For the text-containing cell, return its midpoint in (x, y) coordinate format. 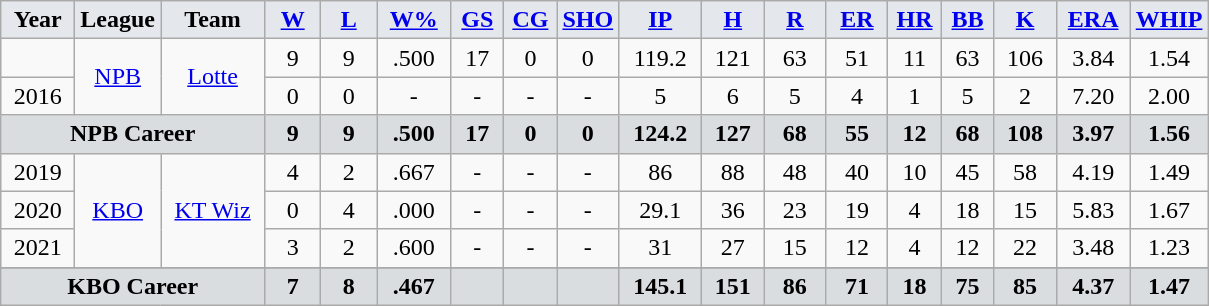
23 (795, 210)
1.47 (1169, 286)
KBO (118, 210)
127 (733, 134)
51 (857, 58)
KT Wiz (213, 210)
ERA (1093, 20)
ER (857, 20)
1 (914, 96)
3.97 (1093, 134)
31 (660, 248)
HR (914, 20)
.467 (414, 286)
R (795, 20)
119.2 (660, 58)
40 (857, 172)
121 (733, 58)
3.48 (1093, 248)
Lotte (213, 77)
2020 (38, 210)
2021 (38, 248)
124.2 (660, 134)
27 (733, 248)
.667 (414, 172)
2016 (38, 96)
IP (660, 20)
3 (293, 248)
3.84 (1093, 58)
CG (530, 20)
19 (857, 210)
8 (349, 286)
GS (478, 20)
2.00 (1169, 96)
KBO Career (133, 286)
151 (733, 286)
88 (733, 172)
W% (414, 20)
106 (1025, 58)
1.56 (1169, 134)
45 (968, 172)
W (293, 20)
BB (968, 20)
H (733, 20)
5.83 (1093, 210)
4.19 (1093, 172)
7.20 (1093, 96)
K (1025, 20)
1.67 (1169, 210)
SHO (588, 20)
.600 (414, 248)
L (349, 20)
22 (1025, 248)
1.49 (1169, 172)
55 (857, 134)
29.1 (660, 210)
1.23 (1169, 248)
48 (795, 172)
1.54 (1169, 58)
Team (213, 20)
7 (293, 286)
58 (1025, 172)
85 (1025, 286)
League (118, 20)
WHIP (1169, 20)
10 (914, 172)
2019 (38, 172)
75 (968, 286)
Year (38, 20)
6 (733, 96)
36 (733, 210)
11 (914, 58)
145.1 (660, 286)
NPB Career (133, 134)
108 (1025, 134)
4.37 (1093, 286)
NPB (118, 77)
71 (857, 286)
.000 (414, 210)
